Capture the cell that displays the provided text and extract its [X, Y] central coordinate. 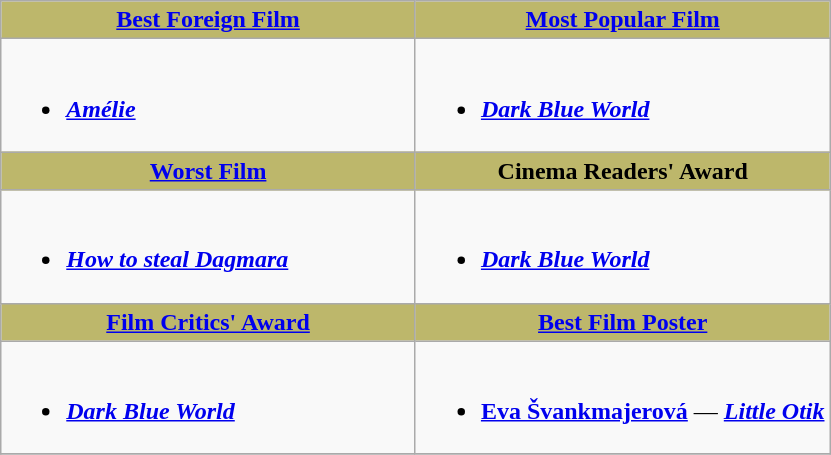
Amélie [208, 96]
Film Critics' Award [208, 322]
Best Film Poster [622, 322]
How to steal Dagmara [208, 246]
Cinema Readers' Award [622, 171]
Worst Film [208, 171]
Best Foreign Film [208, 20]
Most Popular Film [622, 20]
Eva Švankmajerová — Little Otik [622, 398]
